Search for the cell housing the specified text and yield its [x, y] center coordinate. 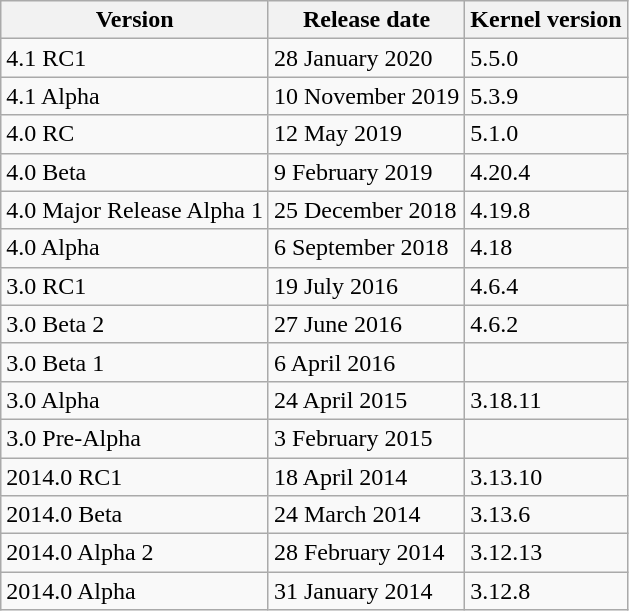
3.13.6 [546, 515]
4.1 Alpha [135, 96]
31 January 2014 [366, 591]
5.3.9 [546, 96]
27 June 2016 [366, 324]
3.0 Beta 1 [135, 362]
10 November 2019 [366, 96]
5.1.0 [546, 134]
Release date [366, 20]
4.6.2 [546, 324]
4.19.8 [546, 210]
4.0 Major Release Alpha 1 [135, 210]
3.12.13 [546, 553]
19 July 2016 [366, 286]
2014.0 Alpha 2 [135, 553]
4.6.4 [546, 286]
Version [135, 20]
3.13.10 [546, 477]
28 February 2014 [366, 553]
3.0 Pre-Alpha [135, 438]
2014.0 RC1 [135, 477]
4.18 [546, 248]
3.0 RC1 [135, 286]
3.18.11 [546, 400]
3.0 Alpha [135, 400]
4.20.4 [546, 172]
3 February 2015 [366, 438]
24 March 2014 [366, 515]
6 September 2018 [366, 248]
Kernel version [546, 20]
4.0 Alpha [135, 248]
2014.0 Beta [135, 515]
28 January 2020 [366, 58]
2014.0 Alpha [135, 591]
3.0 Beta 2 [135, 324]
18 April 2014 [366, 477]
25 December 2018 [366, 210]
3.12.8 [546, 591]
4.0 Beta [135, 172]
6 April 2016 [366, 362]
24 April 2015 [366, 400]
12 May 2019 [366, 134]
4.1 RC1 [135, 58]
4.0 RC [135, 134]
5.5.0 [546, 58]
9 February 2019 [366, 172]
